Locate the cell with the specified text and output its [X, Y] center coordinate. 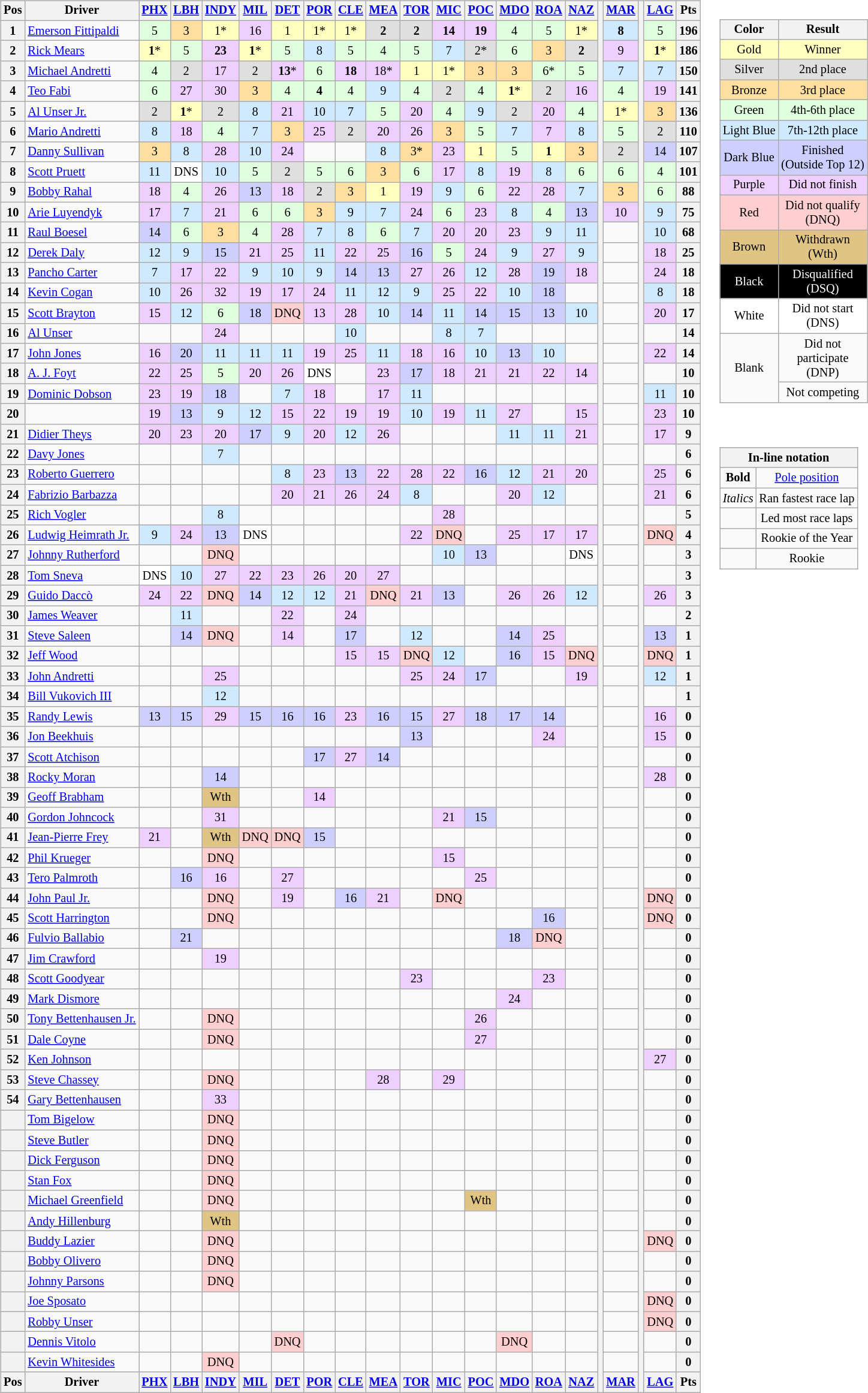
Did not finish [822, 185]
White [749, 316]
Al Unser Jr. [82, 111]
Not competing [822, 393]
51 [13, 1039]
18* [384, 71]
Johnny Rutherford [82, 555]
Gordon Johncock [82, 818]
John Andretti [82, 676]
Scott Atchison [82, 757]
Tom Sneva [82, 575]
Tero Palmroth [82, 878]
Color [749, 29]
Gold [749, 50]
Did notparticipate(DNP) [822, 358]
Ran fastest race lap [807, 498]
James Weaver [82, 616]
Purple [749, 185]
Rookie [807, 559]
Steve Chassey [82, 1080]
107 [688, 152]
Randy Lewis [82, 717]
88 [688, 192]
John Jones [82, 354]
7th-12th place [822, 130]
3* [417, 152]
Emerson Fittipaldi [82, 31]
Mario Andretti [82, 132]
Led most race laps [807, 518]
37 [13, 757]
Jim Crawford [82, 958]
136 [688, 111]
49 [13, 999]
52 [13, 1060]
53 [13, 1080]
Finished(Outside Top 12) [822, 158]
Result [822, 29]
Buddy Lazier [82, 1241]
42 [13, 858]
45 [13, 918]
Roberto Guerrero [82, 475]
Davy Jones [82, 454]
Robby Unser [82, 1322]
39 [13, 797]
Dominic Dobson [82, 394]
Derek Daly [82, 253]
Rocky Moran [82, 777]
John Paul Jr. [82, 898]
Jon Beekhuis [82, 737]
101 [688, 172]
110 [688, 132]
Johnny Parsons [82, 1282]
Did not qualify(DNQ) [822, 212]
Scott Pruett [82, 172]
Guido Daccò [82, 596]
Steve Butler [82, 1140]
34 [13, 696]
38 [13, 777]
47 [13, 958]
Withdrawn(Wth) [822, 247]
186 [688, 51]
43 [13, 878]
Pole position [807, 478]
Rick Mears [82, 51]
Light Blue [749, 130]
46 [13, 939]
68 [688, 233]
Phil Krueger [82, 858]
Fulvio Ballabio [82, 939]
Dale Coyne [82, 1039]
150 [688, 71]
Rich Vogler [82, 515]
Steve Saleen [82, 636]
Pancho Carter [82, 273]
54 [13, 1100]
Kevin Cogan [82, 293]
Danny Sullivan [82, 152]
Blank [749, 368]
Stan Fox [82, 1181]
Tony Bettenhausen Jr. [82, 1019]
41 [13, 838]
Winner [822, 50]
Michael Andretti [82, 71]
3rd place [822, 90]
Rookie of the Year [807, 538]
75 [688, 212]
Black [749, 282]
Bold [739, 478]
Did not start(DNS) [822, 316]
Tom Bigelow [82, 1120]
Fabrizio Barbazza [82, 495]
Gary Bettenhausen [82, 1100]
Didier Theys [82, 434]
Arie Luyendyk [82, 212]
Bobby Olivero [82, 1261]
Ken Johnson [82, 1060]
44 [13, 898]
Dick Ferguson [82, 1160]
Scott Brayton [82, 313]
Mark Dismore [82, 999]
6* [549, 71]
Dark Blue [749, 158]
141 [688, 91]
Disqualified(DSQ) [822, 282]
Green [749, 110]
Silver [749, 70]
In-line notation [789, 458]
50 [13, 1019]
Brown [749, 247]
Geoff Brabham [82, 797]
Michael Greenfield [82, 1201]
2nd place [822, 70]
Raul Boesel [82, 233]
13* [288, 71]
A. J. Foyt [82, 373]
196 [688, 31]
Jeff Wood [82, 656]
Teo Fabi [82, 91]
48 [13, 979]
2* [481, 51]
Ludwig Heimrath Jr. [82, 535]
36 [13, 737]
35 [13, 717]
Red [749, 212]
Andy Hillenburg [82, 1221]
Bronze [749, 90]
Bill Vukovich III [82, 696]
Bobby Rahal [82, 192]
Jean-Pierre Frey [82, 838]
Kevin Whitesides [82, 1362]
40 [13, 818]
Al Unser [82, 333]
Italics [739, 498]
Scott Goodyear [82, 979]
Dennis Vitolo [82, 1342]
4th-6th place [822, 110]
Joe Sposato [82, 1302]
Scott Harrington [82, 918]
